Detect which cell encompasses the target text, then output its [X, Y] center coordinate. 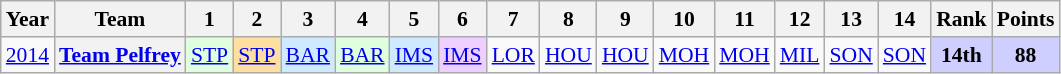
10 [684, 19]
11 [744, 19]
9 [626, 19]
Team [120, 19]
2014 [28, 55]
7 [514, 19]
14th [962, 55]
12 [800, 19]
2 [256, 19]
Year [28, 19]
MIL [800, 55]
13 [850, 19]
3 [308, 19]
Rank [962, 19]
4 [362, 19]
LOR [514, 55]
14 [904, 19]
1 [210, 19]
Points [1026, 19]
88 [1026, 55]
8 [568, 19]
Team Pelfrey [120, 55]
5 [414, 19]
6 [462, 19]
